Determine the [x, y] coordinate at the center of the cell enclosing the given text.  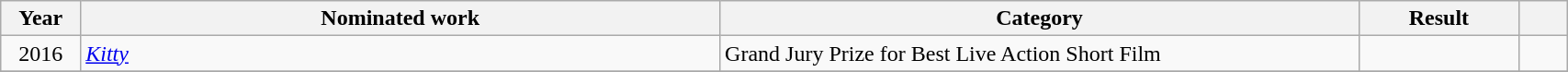
Category [1040, 18]
Result [1438, 18]
2016 [40, 54]
Year [40, 18]
Grand Jury Prize for Best Live Action Short Film [1040, 54]
Nominated work [400, 18]
Kitty [400, 54]
